Scan for the cell matching the given text and deliver its (X, Y) coordinate at center. 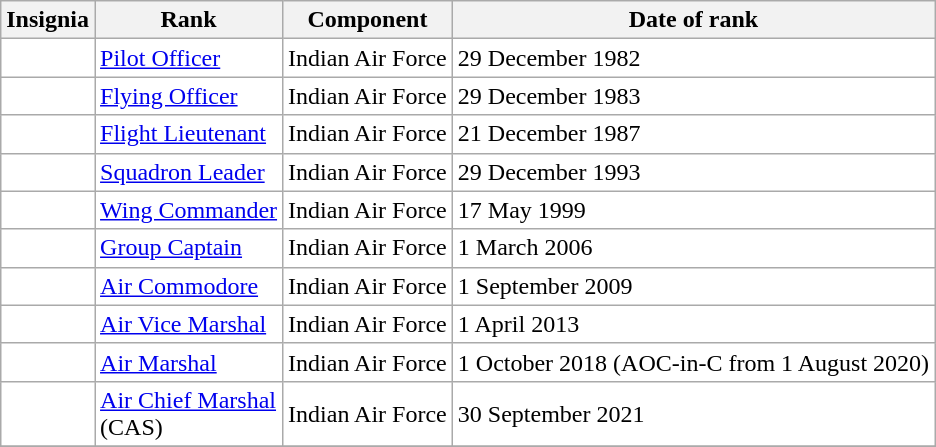
1 March 2006 (693, 248)
1 September 2009 (693, 286)
Air Commodore (189, 286)
29 December 1982 (693, 58)
Air Vice Marshal (189, 324)
Insignia (48, 20)
30 September 2021 (693, 414)
1 April 2013 (693, 324)
Wing Commander (189, 210)
21 December 1987 (693, 134)
Squadron Leader (189, 172)
Component (368, 20)
1 October 2018 (AOC-in-C from 1 August 2020) (693, 362)
Pilot Officer (189, 58)
Flying Officer (189, 96)
Group Captain (189, 248)
Air Marshal (189, 362)
Flight Lieutenant (189, 134)
29 December 1993 (693, 172)
Rank (189, 20)
17 May 1999 (693, 210)
Date of rank (693, 20)
29 December 1983 (693, 96)
Air Chief Marshal(CAS) (189, 414)
